Return (x, y) of the center of cell containing provided text 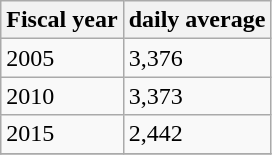
daily average (197, 20)
3,376 (197, 58)
Fiscal year (62, 20)
3,373 (197, 96)
2,442 (197, 134)
2010 (62, 96)
2005 (62, 58)
2015 (62, 134)
